Output the (x, y) coordinate of the center of the cell containing the given text.  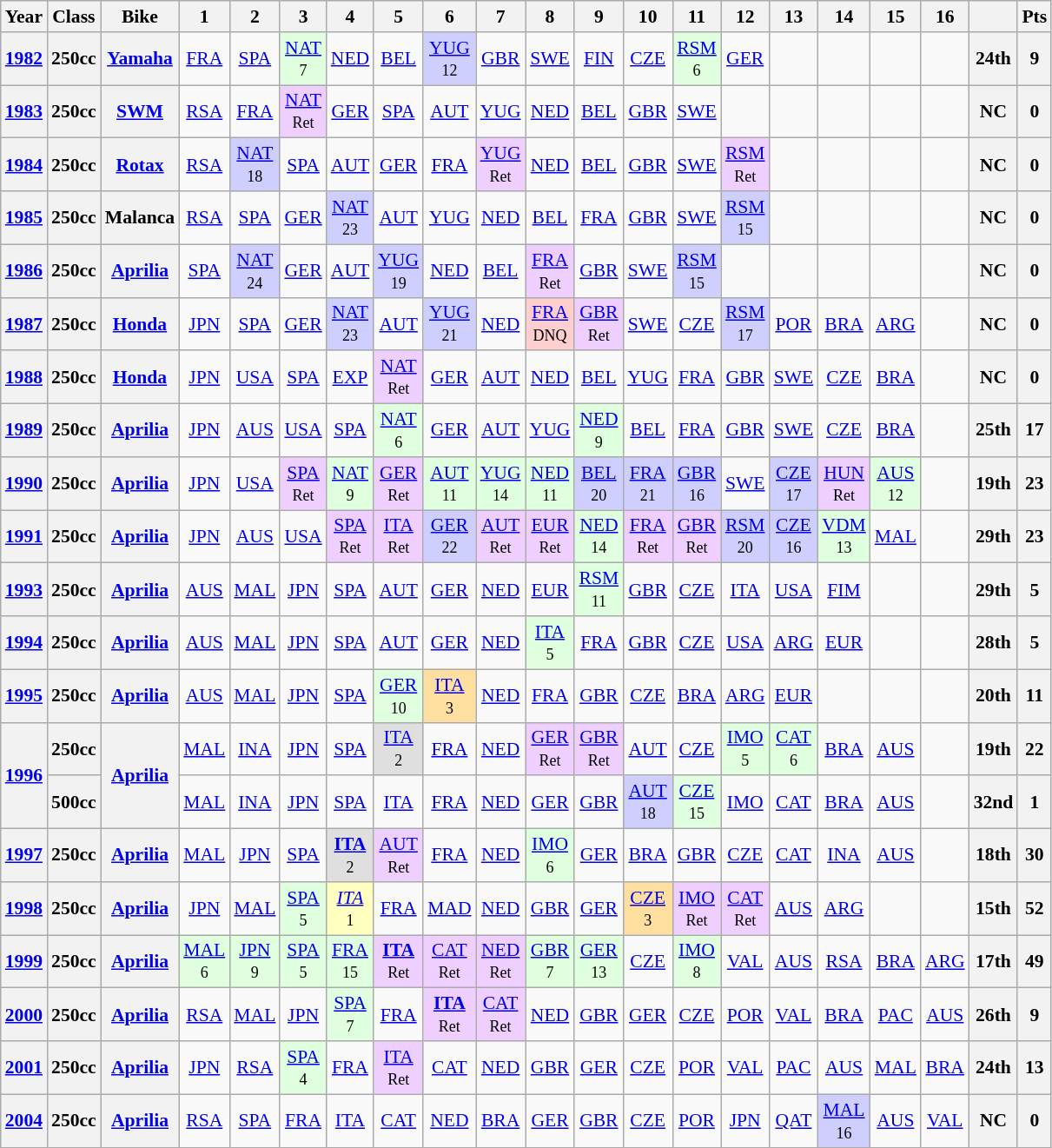
YUG19 (398, 271)
CZE17 (794, 483)
Pts (1034, 17)
IMO5 (745, 749)
FIM (844, 589)
GBR16 (697, 483)
3 (302, 17)
32nd (994, 803)
NEDRet (500, 961)
2000 (24, 1015)
GER10 (398, 695)
NAT24 (255, 271)
GER13 (599, 961)
6 (450, 17)
4 (350, 17)
17 (1034, 431)
8 (551, 17)
1994 (24, 643)
IMO (745, 803)
YUG12 (450, 59)
CZE16 (794, 537)
FIN (599, 59)
NAT6 (398, 431)
500cc (74, 803)
ITA1 (350, 909)
ITA5 (551, 643)
NED9 (599, 431)
14 (844, 17)
ITA3 (450, 695)
BEL20 (599, 483)
22 (1034, 749)
Bike (140, 17)
52 (1034, 909)
10 (648, 17)
1984 (24, 165)
MAL6 (204, 961)
1996 (24, 775)
18th (994, 855)
12 (745, 17)
QAT (794, 1121)
NAT7 (302, 59)
MAL16 (844, 1121)
FRADNQ (551, 323)
MAD (450, 909)
RSM20 (745, 537)
1993 (24, 589)
FRA15 (350, 961)
CZE3 (648, 909)
YUG21 (450, 323)
CZE15 (697, 803)
JPN9 (255, 961)
NED11 (551, 483)
Yamaha (140, 59)
1986 (24, 271)
15 (896, 17)
SPA4 (302, 1067)
FRA21 (648, 483)
YUGRet (500, 165)
EXP (350, 377)
YUG14 (500, 483)
Year (24, 17)
20th (994, 695)
30 (1034, 855)
Rotax (140, 165)
EURRet (551, 537)
17th (994, 961)
26th (994, 1015)
GBR7 (551, 961)
VDM13 (844, 537)
1988 (24, 377)
1985 (24, 217)
1983 (24, 111)
1998 (24, 909)
Malanca (140, 217)
Class (74, 17)
1987 (24, 323)
1982 (24, 59)
16 (945, 17)
AUS12 (896, 483)
AUT18 (648, 803)
1989 (24, 431)
28th (994, 643)
IMO6 (551, 855)
NAT9 (350, 483)
1991 (24, 537)
NAT18 (255, 165)
GER22 (450, 537)
RSM11 (599, 589)
1995 (24, 695)
1990 (24, 483)
IMORet (697, 909)
15th (994, 909)
IMO8 (697, 961)
1999 (24, 961)
1997 (24, 855)
2001 (24, 1067)
25th (994, 431)
AUT11 (450, 483)
HUNRet (844, 483)
49 (1034, 961)
NED14 (599, 537)
7 (500, 17)
CAT6 (794, 749)
RSM6 (697, 59)
RSMRet (745, 165)
2004 (24, 1121)
RSM17 (745, 323)
SPA7 (350, 1015)
2 (255, 17)
SWM (140, 111)
